From the cell containing the given text, extract its center point as (X, Y) coordinate. 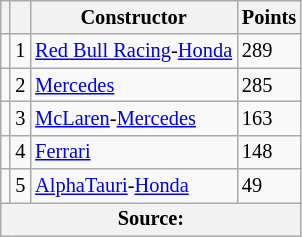
4 (20, 152)
Ferrari (134, 152)
289 (269, 51)
163 (269, 118)
Points (269, 17)
Mercedes (134, 85)
Red Bull Racing-Honda (134, 51)
2 (20, 85)
3 (20, 118)
Source: (151, 219)
McLaren-Mercedes (134, 118)
148 (269, 152)
1 (20, 51)
5 (20, 186)
Constructor (134, 17)
AlphaTauri-Honda (134, 186)
49 (269, 186)
285 (269, 85)
